From the cell containing the given text, extract its center point as (x, y) coordinate. 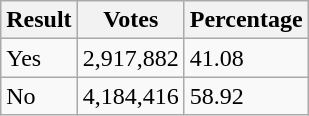
2,917,882 (130, 58)
4,184,416 (130, 96)
No (39, 96)
Percentage (246, 20)
Yes (39, 58)
41.08 (246, 58)
Result (39, 20)
58.92 (246, 96)
Votes (130, 20)
